Output the [X, Y] coordinate of the center of the cell containing the given text.  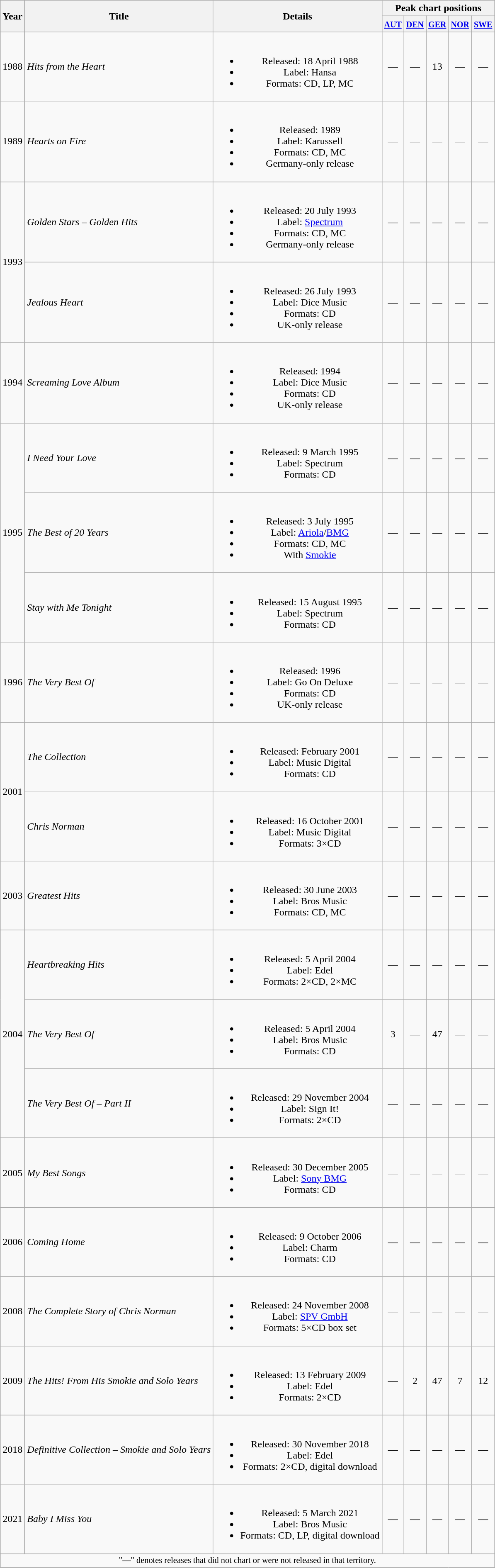
Released: 1996Label: Go On DeluxeFormats: CDUK-only release [298, 682]
Definitive Collection – Smokie and Solo Years [119, 1449]
1994 [12, 383]
Released: 18 April 1988Label: HansaFormats: CD, LP, MC [298, 66]
Released: 30 June 2003Label: Bros MusicFormats: CD, MC [298, 896]
Chris Norman [119, 827]
1995 [12, 532]
7 [460, 1381]
Released: 26 July 1993Label: Dice MusicFormats: CDUK-only release [298, 302]
Title [119, 16]
GER [437, 24]
Golden Stars – Golden Hits [119, 222]
The Collection [119, 757]
Released: 9 October 2006Label: CharmFormats: CD [298, 1242]
Stay with Me Tonight [119, 607]
I Need Your Love [119, 458]
Released: February 2001Label: Music DigitalFormats: CD [298, 757]
2018 [12, 1449]
Baby I Miss You [119, 1519]
Jealous Heart [119, 302]
2003 [12, 896]
Released: 30 December 2005Label: Sony BMGFormats: CD [298, 1172]
2 [415, 1381]
Released: 3 July 1995Label: Ariola/BMGFormats: CD, MCWith Smokie [298, 532]
Screaming Love Album [119, 383]
2008 [12, 1311]
Details [298, 16]
Coming Home [119, 1242]
2009 [12, 1381]
NOR [460, 24]
Released: 13 February 2009Label: EdelFormats: 2×CD [298, 1381]
Released: 24 November 2008Label: SPV GmbHFormats: 5×CD box set [298, 1311]
Released: 5 March 2021Label: Bros MusicFormats: CD, LP, digital download [298, 1519]
Greatest Hits [119, 896]
Released: 29 November 2004Label: Sign It!Formats: 2×CD [298, 1104]
2004 [12, 1034]
The Complete Story of Chris Norman [119, 1311]
1993 [12, 262]
2001 [12, 791]
12 [483, 1381]
Released: 9 March 1995Label: SpectrumFormats: CD [298, 458]
Year [12, 16]
Released: 30 November 2018Label: EdelFormats: 2×CD, digital download [298, 1449]
3 [393, 1034]
Hits from the Heart [119, 66]
My Best Songs [119, 1172]
Released: 1994Label: Dice MusicFormats: CDUK-only release [298, 383]
"—" denotes releases that did not chart or were not released in that territory. [247, 1561]
The Best of 20 Years [119, 532]
Released: 15 August 1995Label: SpectrumFormats: CD [298, 607]
2005 [12, 1172]
Released: 16 October 2001Label: Music DigitalFormats: 3×CD [298, 827]
Released: 20 July 1993Label: SpectrumFormats: CD, MCGermany-only release [298, 222]
2006 [12, 1242]
Hearts on Fire [119, 141]
The Very Best Of – Part II [119, 1104]
Peak chart positions [438, 8]
The Hits! From His Smokie and Solo Years [119, 1381]
Released: 1989Label: KarussellFormats: CD, MCGermany-only release [298, 141]
13 [437, 66]
Released: 5 April 2004Label: Bros MusicFormats: CD [298, 1034]
Released: 5 April 2004Label: EdelFormats: 2×CD, 2×MC [298, 965]
2021 [12, 1519]
1996 [12, 682]
AUT [393, 24]
Heartbreaking Hits [119, 965]
1989 [12, 141]
1988 [12, 66]
SWE [483, 24]
DEN [415, 24]
